Scan for the cell matching the given text and deliver its [x, y] coordinate at center. 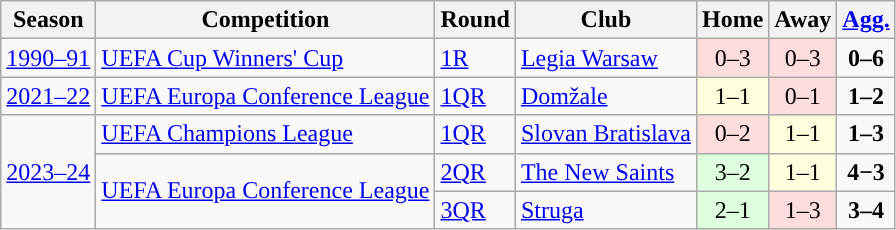
1990–91 [48, 58]
Competition [266, 20]
2–1 [732, 210]
Struga [606, 210]
2021–22 [48, 96]
2023–24 [48, 172]
Legia Warsaw [606, 58]
Home [732, 20]
Slovan Bratislava [606, 134]
UEFA Champions League [266, 134]
Domžale [606, 96]
1–2 [866, 96]
Club [606, 20]
4−3 [866, 172]
Season [48, 20]
1R [475, 58]
UEFA Cup Winners' Cup [266, 58]
Round [475, 20]
The New Saints [606, 172]
Agg. [866, 20]
0–1 [803, 96]
3QR [475, 210]
3–2 [732, 172]
2QR [475, 172]
3–4 [866, 210]
Away [803, 20]
0–2 [732, 134]
0–6 [866, 58]
